Find where the given text appears and provide that cell's center as (X, Y) coordinate. 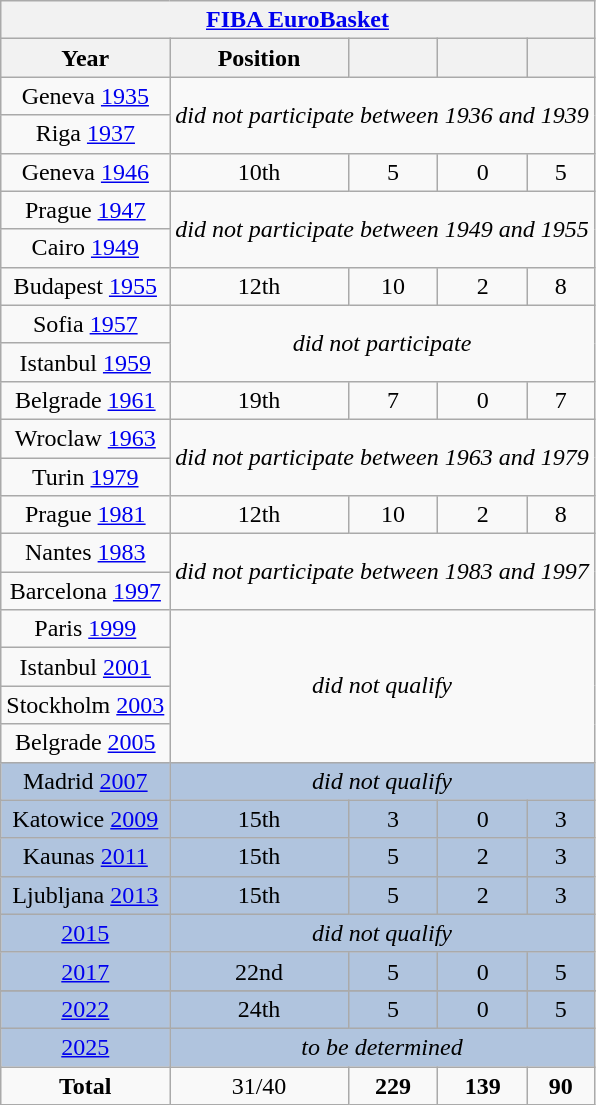
Cairo 1949 (86, 248)
Budapest 1955 (86, 286)
2015 (86, 933)
Stockholm 2003 (86, 705)
Istanbul 1959 (86, 362)
Wroclaw 1963 (86, 438)
did not participate (382, 343)
Nantes 1983 (86, 553)
Paris 1999 (86, 629)
Turin 1979 (86, 477)
did not participate between 1949 and 1955 (382, 229)
Geneva 1935 (86, 96)
10th (259, 172)
139 (483, 1085)
Prague 1947 (86, 210)
did not participate between 1983 and 1997 (382, 572)
2022 (86, 1009)
FIBA EuroBasket (298, 20)
Position (259, 58)
Belgrade 1961 (86, 400)
Year (86, 58)
2017 (86, 971)
Sofia 1957 (86, 324)
229 (393, 1085)
did not participate between 1936 and 1939 (382, 115)
Riga 1937 (86, 134)
24th (259, 1009)
did not participate between 1963 and 1979 (382, 457)
2025 (86, 1047)
19th (259, 400)
Madrid 2007 (86, 781)
90 (560, 1085)
31/40 (259, 1085)
Ljubljana 2013 (86, 895)
Istanbul 2001 (86, 667)
Geneva 1946 (86, 172)
Kaunas 2011 (86, 857)
Katowice 2009 (86, 819)
to be determined (382, 1047)
Barcelona 1997 (86, 591)
22nd (259, 971)
Prague 1981 (86, 515)
Belgrade 2005 (86, 743)
Total (86, 1085)
